Detect which cell encompasses the target text, then output its [x, y] center coordinate. 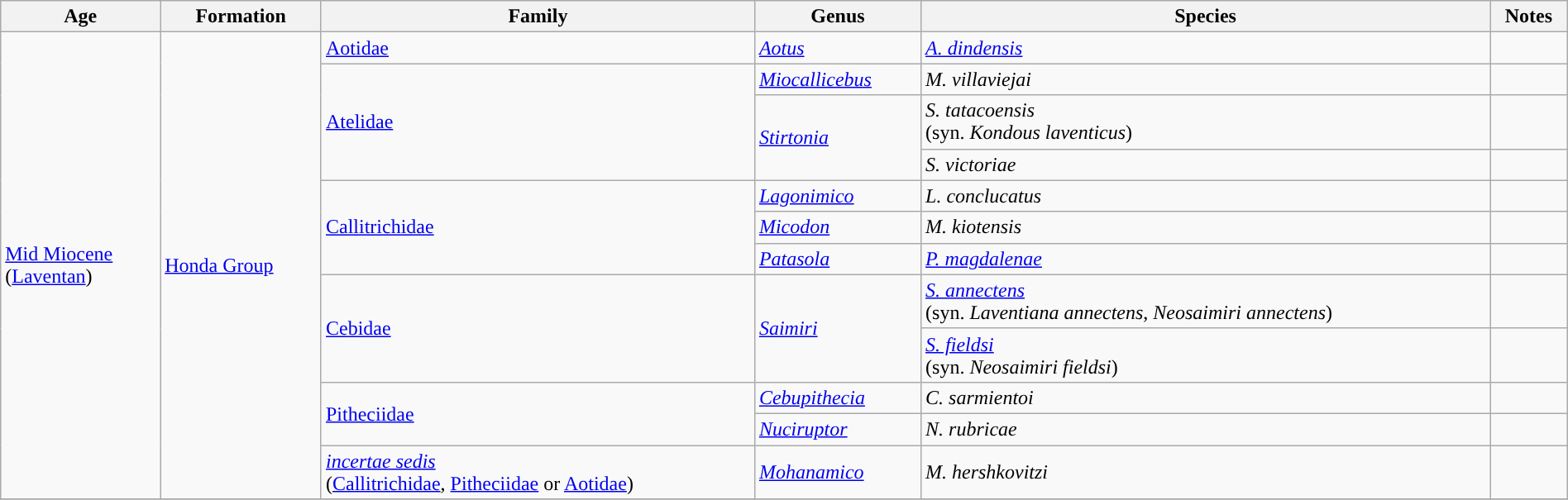
S. annectens(syn. Laventiana annectens, Neosaimiri annectens) [1206, 301]
M. kiotensis [1206, 227]
Miocallicebus [837, 79]
L. conclucatus [1206, 196]
Family [538, 17]
C. sarmientoi [1206, 398]
Callitrichidae [538, 227]
Genus [837, 17]
Patasola [837, 259]
Mid Miocene(Laventan) [81, 266]
N. rubricae [1206, 429]
P. magdalenae [1206, 259]
S. tatacoensis(syn. Kondous laventicus) [1206, 122]
Notes [1529, 17]
Pitheciidae [538, 413]
M. hershkovitzi [1206, 471]
Atelidae [538, 122]
Cebidae [538, 328]
Honda Group [241, 266]
Mohanamico [837, 471]
Age [81, 17]
Formation [241, 17]
Aotus [837, 48]
Micodon [837, 227]
S. fieldsi(syn. Neosaimiri fieldsi) [1206, 355]
Cebupithecia [837, 398]
A. dindensis [1206, 48]
Aotidae [538, 48]
Saimiri [837, 328]
S. victoriae [1206, 164]
Nuciruptor [837, 429]
M. villaviejai [1206, 79]
Lagonimico [837, 196]
Species [1206, 17]
incertae sedis(Callitrichidae, Pitheciidae or Aotidae) [538, 471]
Stirtonia [837, 137]
